Identify which cell holds the provided text, then report its [x, y] central coordinate. 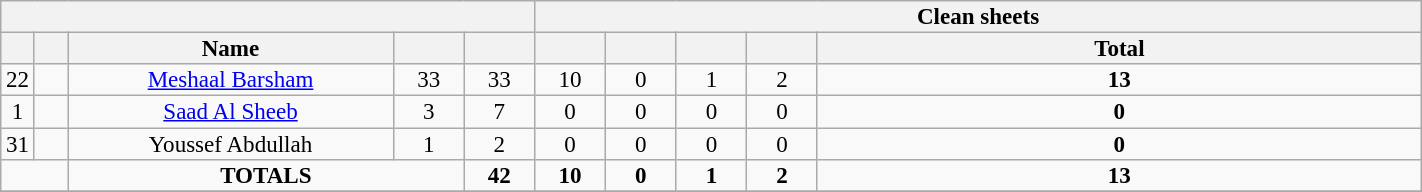
Clean sheets [978, 17]
42 [500, 176]
Youssef Abdullah [231, 144]
TOTALS [266, 176]
Name [231, 49]
Total [1119, 49]
7 [500, 112]
3 [428, 112]
Meshaal Barsham [231, 80]
31 [18, 144]
22 [18, 80]
Saad Al Sheeb [231, 112]
